From the cell containing the given text, extract its center point as (x, y) coordinate. 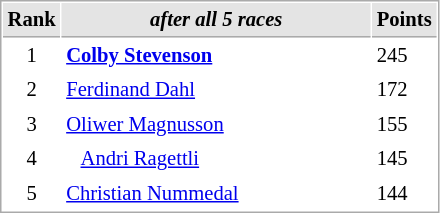
Ferdinand Dahl (216, 90)
after all 5 races (216, 20)
4 (32, 158)
5 (32, 194)
1 (32, 56)
Rank (32, 20)
144 (404, 194)
155 (404, 124)
3 (32, 124)
Christian Nummedal (216, 194)
Points (404, 20)
Andri Ragettli (216, 158)
Oliwer Magnusson (216, 124)
2 (32, 90)
245 (404, 56)
145 (404, 158)
Colby Stevenson (216, 56)
172 (404, 90)
